Locate the cell with the specified text and output its (X, Y) center coordinate. 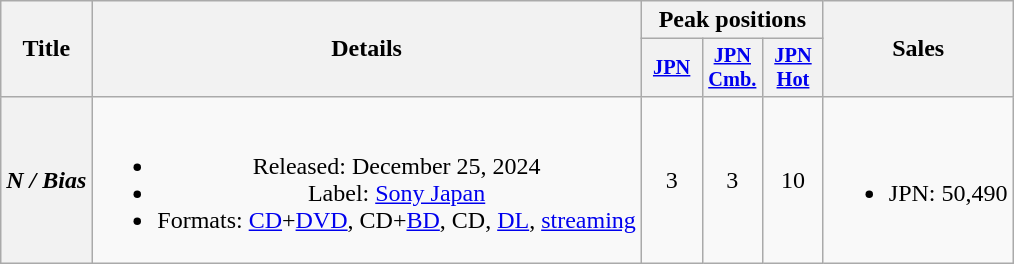
10 (794, 180)
Released: December 25, 2024Label: Sony JapanFormats: CD+DVD, CD+BD, CD, DL, streaming (367, 180)
JPNCmb. (732, 68)
N / Bias (46, 180)
JPN: 50,490 (918, 180)
Peak positions (732, 20)
JPNHot (794, 68)
JPN (672, 68)
Title (46, 49)
Sales (918, 49)
Details (367, 49)
